Return the (X, Y) coordinate for the center point of the cell that contains the specified text.  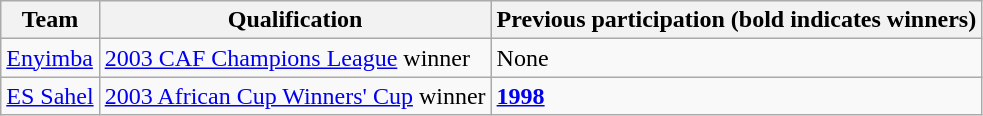
None (736, 58)
2003 African Cup Winners' Cup winner (295, 96)
ES Sahel (50, 96)
2003 CAF Champions League winner (295, 58)
Enyimba (50, 58)
Qualification (295, 20)
Team (50, 20)
Previous participation (bold indicates winners) (736, 20)
1998 (736, 96)
